Output the [X, Y] coordinate of the center of the cell containing the given text.  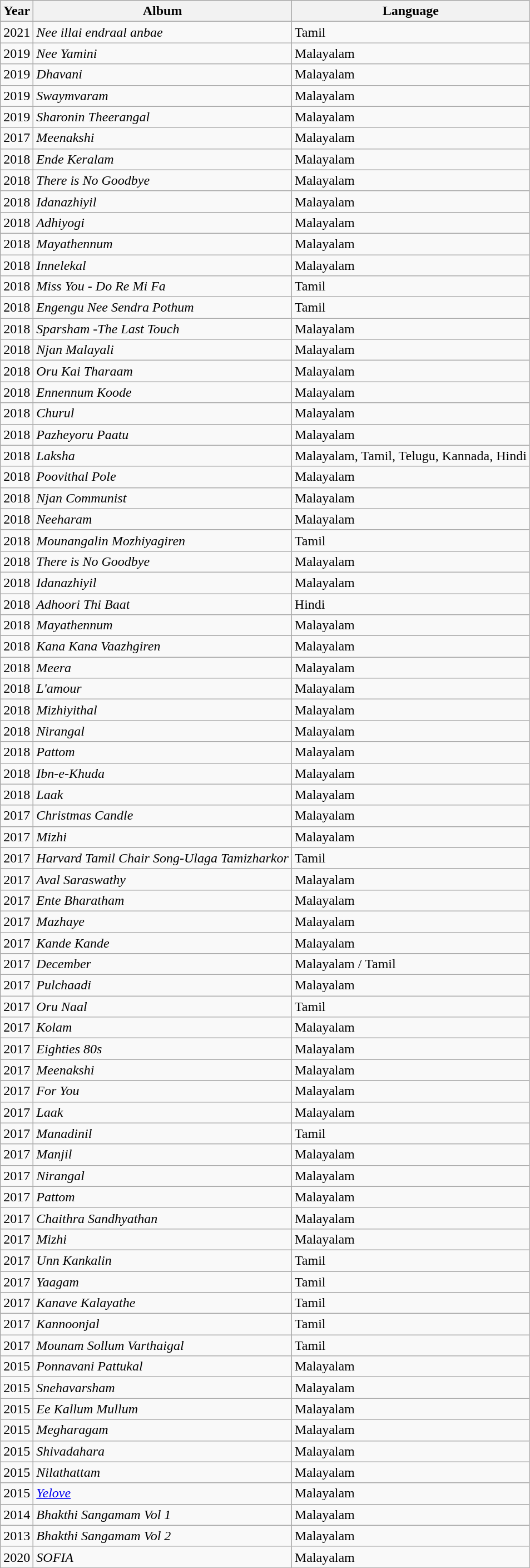
Nilathattam [162, 1472]
Shivadahara [162, 1451]
Aval Saraswathy [162, 879]
Churul [162, 413]
Bhakthi Sangamam Vol 1 [162, 1515]
Innelekal [162, 265]
Oru Naal [162, 1007]
Yaagam [162, 1281]
Mazhaye [162, 921]
Ende Keralam [162, 159]
Ennennum Koode [162, 392]
Snehavarsham [162, 1388]
Poovithal Pole [162, 477]
Pulchaadi [162, 985]
Harvard Tamil Chair Song-Ulaga Tamizharkor [162, 858]
Neeharam [162, 519]
Kannoonjal [162, 1324]
Pazheyoru Paatu [162, 435]
Nee Yamini [162, 53]
Mounangalin Mozhiyagiren [162, 540]
Kana Kana Vaazhgiren [162, 647]
Oru Kai Tharaam [162, 371]
Manadinil [162, 1133]
Miss You - Do Re Mi Fa [162, 287]
Album [162, 11]
Ibn-e-Khuda [162, 773]
Unn Kankalin [162, 1260]
2014 [17, 1515]
Language [410, 11]
Kande Kande [162, 943]
Year [17, 11]
Ee Kallum Mullum [162, 1409]
Christmas Candle [162, 816]
Kolam [162, 1028]
Mizhiyithal [162, 710]
Laksha [162, 456]
Adhiyogi [162, 223]
2021 [17, 32]
Sparsham -The Last Touch [162, 329]
Ente Bharatham [162, 900]
Malayalam, Tamil, Telugu, Kannada, Hindi [410, 456]
Adhoori Thi Baat [162, 604]
Ponnavani Pattukal [162, 1367]
Malayalam / Tamil [410, 964]
L'amour [162, 689]
2020 [17, 1557]
Bhakthi Sangamam Vol 2 [162, 1536]
Mounam Sollum Varthaigal [162, 1345]
Eighties 80s [162, 1049]
December [162, 964]
For You [162, 1091]
Nee illai endraal anbae [162, 32]
Njan Communist [162, 498]
2013 [17, 1536]
Swaymvaram [162, 96]
Njan Malayali [162, 350]
Hindi [410, 604]
Dhavani [162, 75]
Engengu Nee Sendra Pothum [162, 308]
Yelove [162, 1493]
Megharagam [162, 1430]
Kanave Kalayathe [162, 1303]
Sharonin Theerangal [162, 117]
SOFIA [162, 1557]
Chaithra Sandhyathan [162, 1218]
Manjil [162, 1155]
Meera [162, 668]
